Capture the cell that displays the provided text and extract its [X, Y] central coordinate. 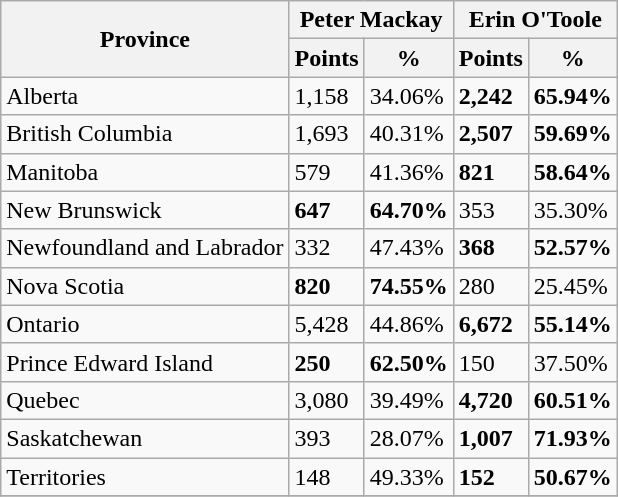
332 [326, 248]
368 [490, 248]
280 [490, 286]
148 [326, 477]
821 [490, 172]
Nova Scotia [145, 286]
49.33% [408, 477]
820 [326, 286]
Saskatchewan [145, 438]
Erin O'Toole [535, 20]
Ontario [145, 324]
6,672 [490, 324]
35.30% [572, 210]
4,720 [490, 400]
41.36% [408, 172]
52.57% [572, 248]
50.67% [572, 477]
Newfoundland and Labrador [145, 248]
2,242 [490, 96]
New Brunswick [145, 210]
28.07% [408, 438]
2,507 [490, 134]
5,428 [326, 324]
37.50% [572, 362]
71.93% [572, 438]
647 [326, 210]
60.51% [572, 400]
1,007 [490, 438]
1,158 [326, 96]
44.86% [408, 324]
34.06% [408, 96]
Quebec [145, 400]
393 [326, 438]
1,693 [326, 134]
150 [490, 362]
62.50% [408, 362]
74.55% [408, 286]
55.14% [572, 324]
25.45% [572, 286]
Territories [145, 477]
3,080 [326, 400]
39.49% [408, 400]
250 [326, 362]
40.31% [408, 134]
Alberta [145, 96]
47.43% [408, 248]
Peter Mackay [371, 20]
British Columbia [145, 134]
Province [145, 39]
65.94% [572, 96]
59.69% [572, 134]
58.64% [572, 172]
579 [326, 172]
Manitoba [145, 172]
152 [490, 477]
64.70% [408, 210]
353 [490, 210]
Prince Edward Island [145, 362]
